Return the [x, y] coordinate for the center point of the cell that contains the specified text.  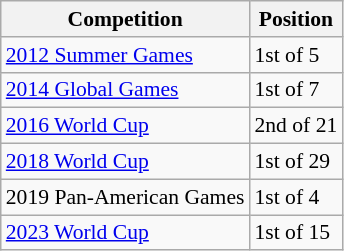
2016 World Cup [126, 126]
1st of 7 [296, 90]
2018 World Cup [126, 162]
1st of 29 [296, 162]
2014 Global Games [126, 90]
Position [296, 19]
2012 Summer Games [126, 55]
1st of 4 [296, 197]
2nd of 21 [296, 126]
1st of 5 [296, 55]
2019 Pan-American Games [126, 197]
Competition [126, 19]
1st of 15 [296, 233]
2023 World Cup [126, 233]
